Return the [x, y] coordinate for the center point of the cell that contains the specified text.  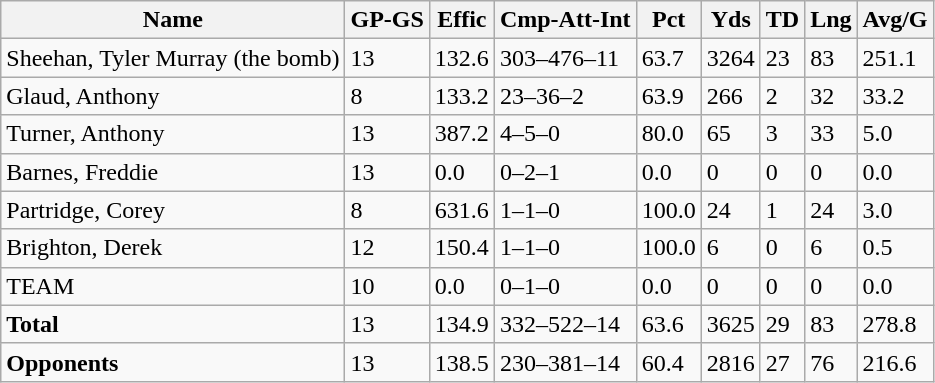
63.7 [668, 58]
332–522–14 [565, 324]
TD [782, 20]
63.6 [668, 324]
80.0 [668, 134]
3625 [730, 324]
132.6 [462, 58]
10 [387, 286]
387.2 [462, 134]
2816 [730, 362]
303–476–11 [565, 58]
Effic [462, 20]
Barnes, Freddie [173, 172]
32 [831, 96]
Partridge, Corey [173, 210]
3 [782, 134]
138.5 [462, 362]
631.6 [462, 210]
76 [831, 362]
29 [782, 324]
251.1 [895, 58]
Pct [668, 20]
63.9 [668, 96]
3.0 [895, 210]
5.0 [895, 134]
Opponents [173, 362]
Lng [831, 20]
33.2 [895, 96]
TEAM [173, 286]
230–381–14 [565, 362]
216.6 [895, 362]
1 [782, 210]
278.8 [895, 324]
27 [782, 362]
0–2–1 [565, 172]
65 [730, 134]
GP-GS [387, 20]
23 [782, 58]
0–1–0 [565, 286]
Name [173, 20]
134.9 [462, 324]
60.4 [668, 362]
Yds [730, 20]
Avg/G [895, 20]
133.2 [462, 96]
Glaud, Anthony [173, 96]
12 [387, 248]
Turner, Anthony [173, 134]
33 [831, 134]
266 [730, 96]
4–5–0 [565, 134]
Sheehan, Tyler Murray (the bomb) [173, 58]
2 [782, 96]
Total [173, 324]
0.5 [895, 248]
3264 [730, 58]
150.4 [462, 248]
Brighton, Derek [173, 248]
Cmp-Att-Int [565, 20]
23–36–2 [565, 96]
